Capture the cell that displays the provided text and extract its [x, y] central coordinate. 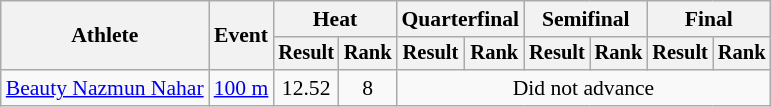
12.52 [306, 88]
Did not advance [584, 88]
100 m [242, 88]
Event [242, 36]
8 [368, 88]
Beauty Nazmun Nahar [105, 88]
Final [708, 19]
Quarterfinal [461, 19]
Heat [334, 19]
Semifinal [586, 19]
Athlete [105, 36]
